Provide the [X, Y] coordinate of the cell's center where the given text is located.  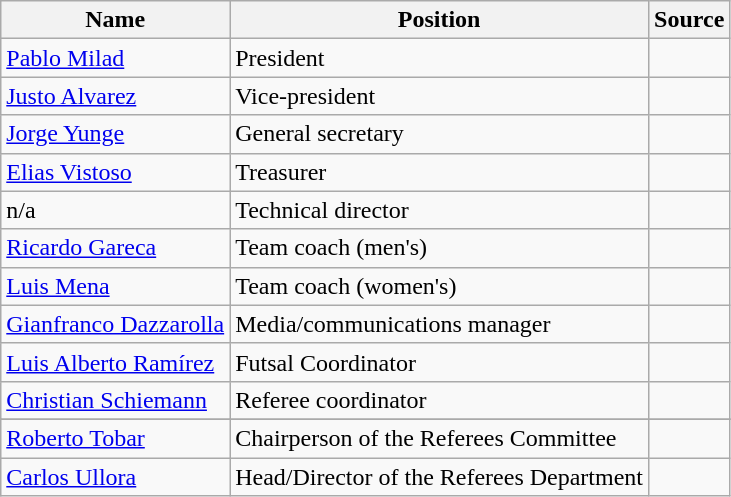
Justo Alvarez [116, 96]
Ricardo Gareca [116, 248]
Team coach (men's) [440, 248]
Treasurer [440, 172]
Source [690, 20]
Roberto Tobar [116, 438]
Pablo Milad [116, 58]
Head/Director of the Referees Department [440, 477]
Chairperson of the Referees Committee [440, 438]
Technical director [440, 210]
Position [440, 20]
Futsal Coordinator [440, 362]
Gianfranco Dazzarolla [116, 324]
Referee coordinator [440, 400]
Team coach (women's) [440, 286]
Luis Alberto Ramírez [116, 362]
Luis Mena [116, 286]
Vice-president [440, 96]
Christian Schiemann [116, 400]
President [440, 58]
Elias Vistoso [116, 172]
n/a [116, 210]
General secretary [440, 134]
Carlos Ullora [116, 477]
Media/communications manager [440, 324]
Name [116, 20]
Jorge Yunge [116, 134]
